Capture the cell that displays the provided text and extract its [X, Y] central coordinate. 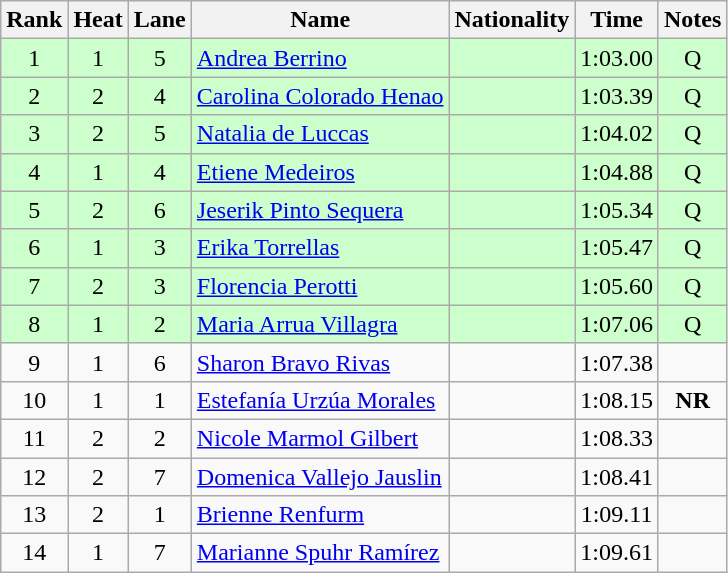
1:07.06 [617, 324]
1:08.41 [617, 477]
1:05.60 [617, 286]
Rank [34, 20]
NR [692, 400]
1:03.39 [617, 96]
14 [34, 553]
Notes [692, 20]
1:03.00 [617, 58]
1:09.61 [617, 553]
Estefanía Urzúa Morales [320, 400]
Brienne Renfurm [320, 515]
Name [320, 20]
1:09.11 [617, 515]
8 [34, 324]
Sharon Bravo Rivas [320, 362]
1:08.33 [617, 438]
1:05.47 [617, 248]
11 [34, 438]
Time [617, 20]
Florencia Perotti [320, 286]
Natalia de Luccas [320, 134]
12 [34, 477]
1:05.34 [617, 210]
Carolina Colorado Henao [320, 96]
9 [34, 362]
Etiene Medeiros [320, 172]
Maria Arrua Villagra [320, 324]
Domenica Vallejo Jauslin [320, 477]
1:04.88 [617, 172]
Erika Torrellas [320, 248]
Jeserik Pinto Sequera [320, 210]
13 [34, 515]
Marianne Spuhr Ramírez [320, 553]
Heat [98, 20]
10 [34, 400]
Nicole Marmol Gilbert [320, 438]
1:04.02 [617, 134]
Lane [160, 20]
Andrea Berrino [320, 58]
1:08.15 [617, 400]
1:07.38 [617, 362]
Nationality [512, 20]
